For the text-containing cell, return its midpoint in [X, Y] coordinate format. 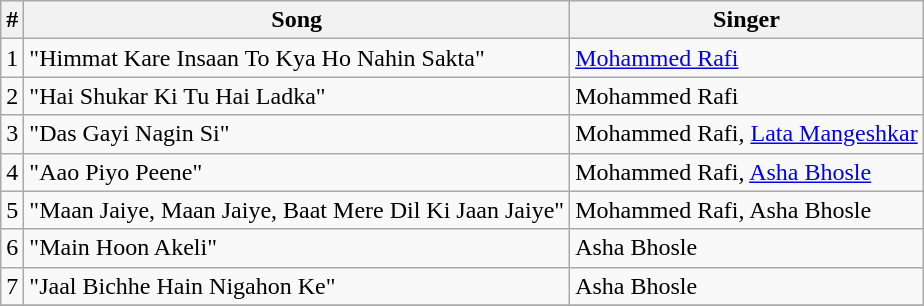
Song [297, 20]
Singer [747, 20]
"Das Gayi Nagin Si" [297, 134]
# [12, 20]
"Main Hoon Akeli" [297, 248]
6 [12, 248]
"Maan Jaiye, Maan Jaiye, Baat Mere Dil Ki Jaan Jaiye" [297, 210]
7 [12, 286]
2 [12, 96]
"Himmat Kare Insaan To Kya Ho Nahin Sakta" [297, 58]
"Jaal Bichhe Hain Nigahon Ke" [297, 286]
5 [12, 210]
4 [12, 172]
3 [12, 134]
"Hai Shukar Ki Tu Hai Ladka" [297, 96]
"Aao Piyo Peene" [297, 172]
Mohammed Rafi, Lata Mangeshkar [747, 134]
1 [12, 58]
